Return (X, Y) of the center of cell containing provided text 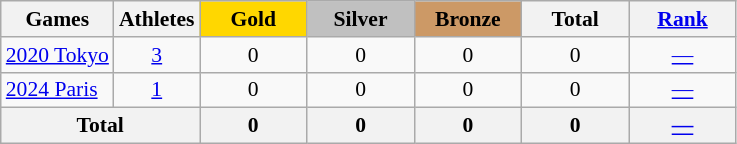
Bronze (468, 19)
Athletes (157, 19)
Gold (254, 19)
Rank (682, 19)
3 (157, 55)
Silver (360, 19)
Games (58, 19)
1 (157, 90)
2024 Paris (58, 90)
2020 Tokyo (58, 55)
